Provide the [X, Y] coordinate of the cell's center where the given text is located.  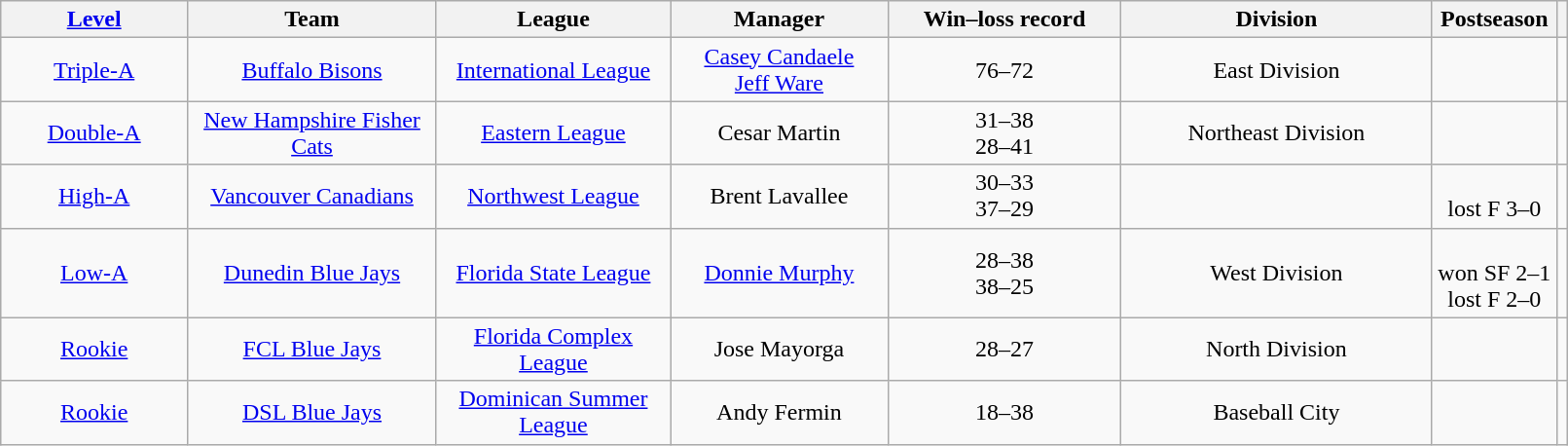
28–38 38–25 [1004, 273]
Triple-A [94, 70]
Northeast Division [1277, 132]
Eastern League [553, 132]
Dunedin Blue Jays [312, 273]
Team [312, 19]
Double-A [94, 132]
Brent Lavallee [780, 197]
Low-A [94, 273]
30–33 37–29 [1004, 197]
International League [553, 70]
28–27 [1004, 349]
FCL Blue Jays [312, 349]
East Division [1277, 70]
Florida State League [553, 273]
Donnie Murphy [780, 273]
High-A [94, 197]
Division [1277, 19]
31–38 28–41 [1004, 132]
Northwest League [553, 197]
League [553, 19]
Level [94, 19]
Baseball City [1277, 413]
Vancouver Canadians [312, 197]
West Division [1277, 273]
New Hampshire Fisher Cats [312, 132]
Cesar Martin [780, 132]
Florida Complex League [553, 349]
Win–loss record [1004, 19]
won SF 2–1lost F 2–0 [1495, 273]
Jose Mayorga [780, 349]
Buffalo Bisons [312, 70]
76–72 [1004, 70]
lost F 3–0 [1495, 197]
18–38 [1004, 413]
Manager [780, 19]
Dominican Summer League [553, 413]
North Division [1277, 349]
Casey CandaeleJeff Ware [780, 70]
Postseason [1495, 19]
Andy Fermin [780, 413]
DSL Blue Jays [312, 413]
